Detect which cell encompasses the target text, then output its (X, Y) center coordinate. 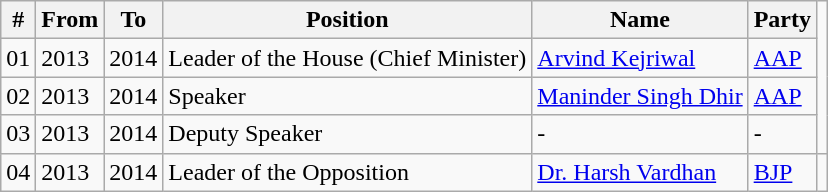
01 (18, 58)
03 (18, 134)
Speaker (348, 96)
Party (782, 20)
Maninder Singh Dhir (640, 96)
From (70, 20)
Leader of the House (Chief Minister) (348, 58)
04 (18, 172)
To (134, 20)
Name (640, 20)
Dr. Harsh Vardhan (640, 172)
# (18, 20)
BJP (782, 172)
Deputy Speaker (348, 134)
Leader of the Opposition (348, 172)
02 (18, 96)
Position (348, 20)
Arvind Kejriwal (640, 58)
